Pinpoint the cell where the given text exists, returning its [x, y] midpoint coordinate. 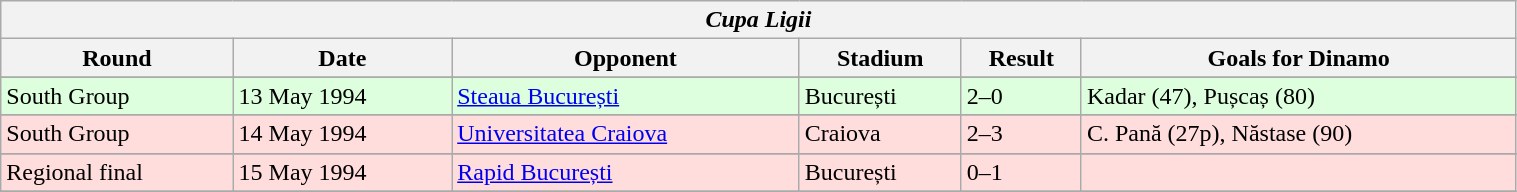
Goals for Dinamo [1298, 58]
Kadar (47), Pușcaș (80) [1298, 96]
2–3 [1021, 134]
C. Pană (27p), Năstase (90) [1298, 134]
Date [342, 58]
Steaua București [626, 96]
Rapid București [626, 172]
14 May 1994 [342, 134]
2–0 [1021, 96]
Craiova [880, 134]
Regional final [117, 172]
15 May 1994 [342, 172]
Universitatea Craiova [626, 134]
Result [1021, 58]
Stadium [880, 58]
13 May 1994 [342, 96]
Opponent [626, 58]
Cupa Ligii [758, 20]
Round [117, 58]
0–1 [1021, 172]
